Locate the cell with the specified text and output its (x, y) center coordinate. 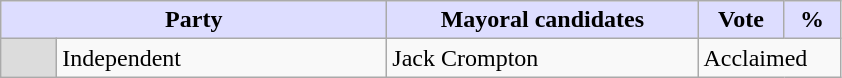
Party (194, 20)
% (812, 20)
Vote (741, 20)
Jack Crompton (542, 58)
Acclaimed (769, 58)
Independent (222, 58)
Mayoral candidates (542, 20)
